From the cell containing the given text, extract its center point as (x, y) coordinate. 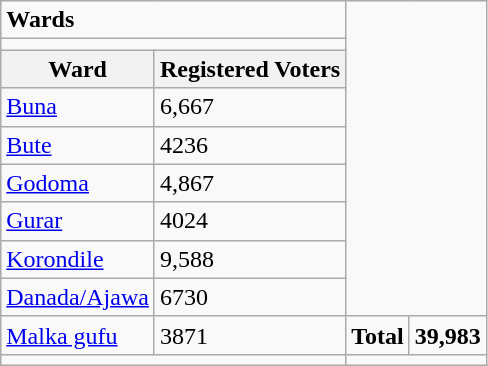
Registered Voters (250, 69)
4,867 (250, 183)
Danada/Ajawa (78, 297)
Gurar (78, 221)
Wards (174, 20)
Total (378, 335)
Buna (78, 107)
Korondile (78, 259)
Ward (78, 69)
Malka gufu (78, 335)
6,667 (250, 107)
Bute (78, 145)
Godoma (78, 183)
4024 (250, 221)
4236 (250, 145)
6730 (250, 297)
3871 (250, 335)
39,983 (448, 335)
9,588 (250, 259)
